Output the [X, Y] coordinate of the center of the cell containing the given text.  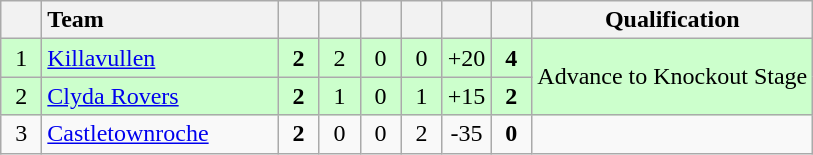
Team [160, 20]
Clyda Rovers [160, 96]
Castletownroche [160, 134]
3 [22, 134]
+15 [466, 96]
-35 [466, 134]
Advance to Knockout Stage [672, 77]
Qualification [672, 20]
+20 [466, 58]
Killavullen [160, 58]
4 [512, 58]
